Find where the given text appears and provide that cell's center as (x, y) coordinate. 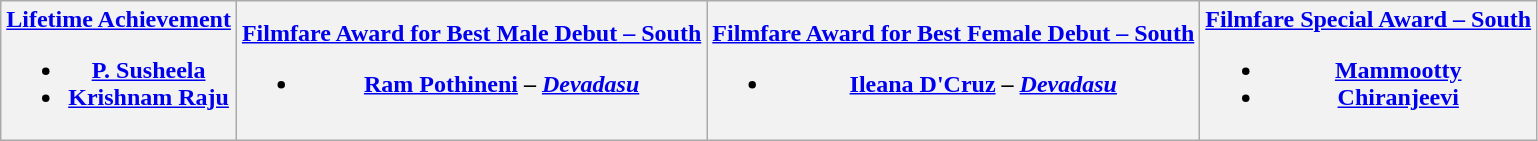
Filmfare Special Award – SouthMammoottyChiranjeevi (1368, 71)
Filmfare Award for Best Female Debut – SouthIleana D'Cruz – Devadasu (954, 71)
Filmfare Award for Best Male Debut – SouthRam Pothineni – Devadasu (471, 71)
Lifetime AchievementP. SusheelaKrishnam Raju (119, 71)
